Capture the cell that displays the provided text and extract its [X, Y] central coordinate. 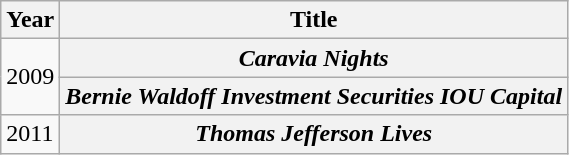
Title [314, 20]
Caravia Nights [314, 58]
Thomas Jefferson Lives [314, 134]
Year [30, 20]
2011 [30, 134]
Bernie Waldoff Investment Securities IOU Capital [314, 96]
2009 [30, 77]
